Scan for the cell matching the given text and deliver its [X, Y] coordinate at center. 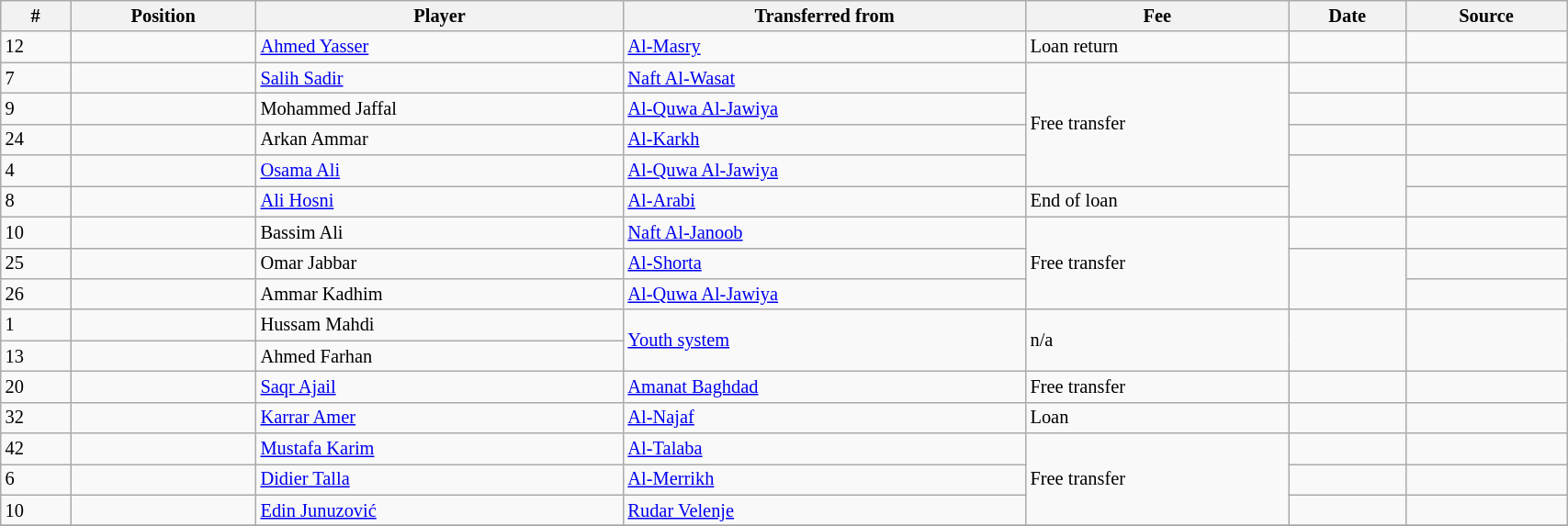
Salih Sadir [440, 78]
Date [1347, 16]
End of loan [1157, 201]
n/a [1157, 340]
Ahmed Farhan [440, 356]
Ali Hosni [440, 201]
12 [36, 47]
Didier Talla [440, 479]
Loan [1157, 418]
Fee [1157, 16]
25 [36, 263]
Omar Jabbar [440, 263]
Amanat Baghdad [825, 386]
24 [36, 140]
42 [36, 449]
Ammar Kadhim [440, 294]
Edin Junuzović [440, 510]
Ahmed Yasser [440, 47]
1 [36, 325]
Al-Masry [825, 47]
Al-Merrikh [825, 479]
26 [36, 294]
4 [36, 171]
8 [36, 201]
Mustafa Karim [440, 449]
Al-Karkh [825, 140]
Position [164, 16]
7 [36, 78]
6 [36, 479]
Osama Ali [440, 171]
32 [36, 418]
20 [36, 386]
Al-Talaba [825, 449]
# [36, 16]
Naft Al-Janoob [825, 232]
Al-Najaf [825, 418]
Source [1486, 16]
9 [36, 108]
Al-Shorta [825, 263]
Bassim Ali [440, 232]
Al-Arabi [825, 201]
Karrar Amer [440, 418]
13 [36, 356]
Player [440, 16]
Rudar Velenje [825, 510]
Loan return [1157, 47]
Mohammed Jaffal [440, 108]
Arkan Ammar [440, 140]
Saqr Ajail [440, 386]
Transferred from [825, 16]
Youth system [825, 340]
Naft Al-Wasat [825, 78]
Hussam Mahdi [440, 325]
